From the cell containing the given text, extract its center point as [X, Y] coordinate. 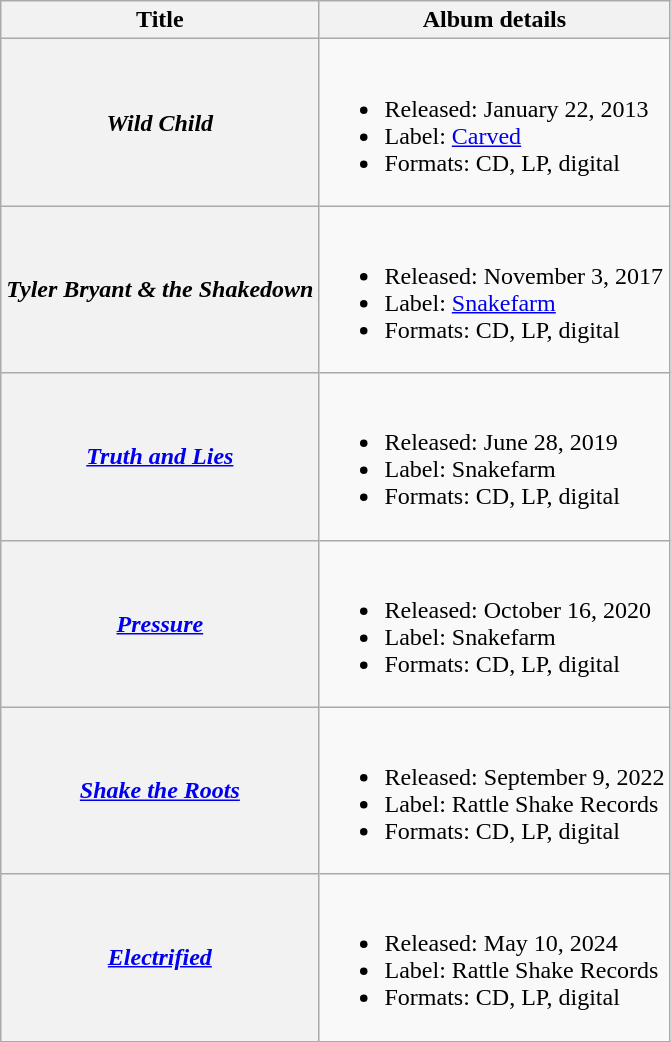
Title [160, 20]
Pressure [160, 624]
Wild Child [160, 122]
Released: June 28, 2019Label: SnakefarmFormats: CD, LP, digital [494, 456]
Electrified [160, 958]
Released: October 16, 2020Label: SnakefarmFormats: CD, LP, digital [494, 624]
Released: September 9, 2022Label: Rattle Shake RecordsFormats: CD, LP, digital [494, 790]
Released: January 22, 2013Label: CarvedFormats: CD, LP, digital [494, 122]
Released: May 10, 2024Label: Rattle Shake RecordsFormats: CD, LP, digital [494, 958]
Released: November 3, 2017Label: SnakefarmFormats: CD, LP, digital [494, 290]
Shake the Roots [160, 790]
Tyler Bryant & the Shakedown [160, 290]
Album details [494, 20]
Truth and Lies [160, 456]
